Scan for the cell matching the given text and deliver its (x, y) coordinate at center. 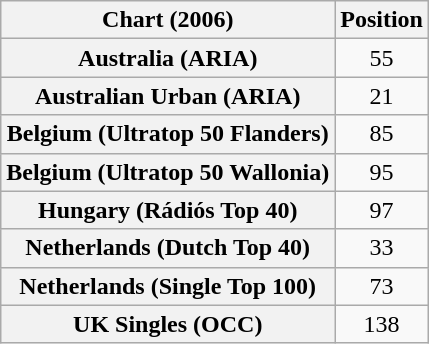
95 (382, 172)
Netherlands (Dutch Top 40) (168, 248)
138 (382, 324)
UK Singles (OCC) (168, 324)
73 (382, 286)
Hungary (Rádiós Top 40) (168, 210)
21 (382, 96)
Australia (ARIA) (168, 58)
Australian Urban (ARIA) (168, 96)
Belgium (Ultratop 50 Wallonia) (168, 172)
Netherlands (Single Top 100) (168, 286)
55 (382, 58)
85 (382, 134)
Chart (2006) (168, 20)
Position (382, 20)
33 (382, 248)
97 (382, 210)
Belgium (Ultratop 50 Flanders) (168, 134)
